Detect which cell encompasses the target text, then output its (x, y) center coordinate. 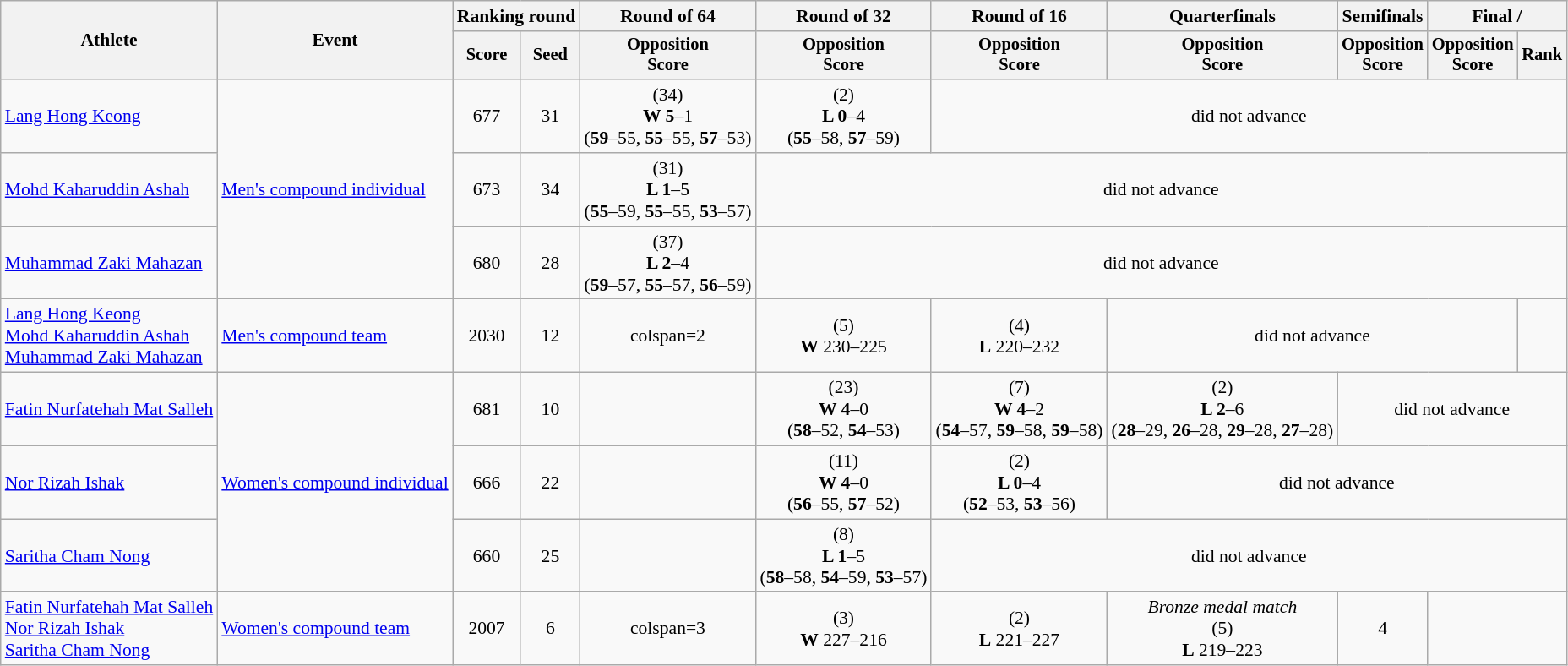
Women's compound team (335, 629)
(37)L 2–4(59–57, 55–57, 56–59) (667, 264)
4 (1382, 629)
Rank (1542, 56)
Men's compound individual (335, 189)
(31)L 1–5(55–59, 55–55, 53–57) (667, 189)
Muhammad Zaki Mahazan (109, 264)
2030 (487, 336)
Women's compound individual (335, 483)
Athlete (109, 41)
680 (487, 264)
Lang Hong Keong (109, 117)
colspan=2 (667, 336)
(2)L 2–6(28–29, 26–28, 29–28, 27–28) (1222, 409)
(11)W 4–0(56–55, 57–52) (843, 483)
Semifinals (1382, 16)
Round of 64 (667, 16)
Men's compound team (335, 336)
(4)L 220–232 (1019, 336)
673 (487, 189)
6 (550, 629)
Final / (1497, 16)
(7)W 4–2(54–57, 59–58, 59–58) (1019, 409)
Round of 16 (1019, 16)
(2)L 0–4(55–58, 57–59) (843, 117)
12 (550, 336)
2007 (487, 629)
(34)W 5–1(59–55, 55–55, 57–53) (667, 117)
(3)W 227–216 (843, 629)
Score (487, 56)
Fatin Nurfatehah Mat SallehNor Rizah IshakSaritha Cham Nong (109, 629)
Quarterfinals (1222, 16)
(23)W 4–0(58–52, 54–53) (843, 409)
Lang Hong KeongMohd Kaharuddin AshahMuhammad Zaki Mahazan (109, 336)
(5)W 230–225 (843, 336)
(2)L 221–227 (1019, 629)
Event (335, 41)
Mohd Kaharuddin Ashah (109, 189)
31 (550, 117)
(2)L 0–4(52–53, 53–56) (1019, 483)
25 (550, 556)
681 (487, 409)
Ranking round (517, 16)
677 (487, 117)
666 (487, 483)
28 (550, 264)
(8)L 1–5(58–58, 54–59, 53–57) (843, 556)
Nor Rizah Ishak (109, 483)
Saritha Cham Nong (109, 556)
Fatin Nurfatehah Mat Salleh (109, 409)
colspan=3 (667, 629)
10 (550, 409)
Round of 32 (843, 16)
Bronze medal match (5)L 219–223 (1222, 629)
34 (550, 189)
Seed (550, 56)
660 (487, 556)
22 (550, 483)
